For the text-containing cell, return its midpoint in (x, y) coordinate format. 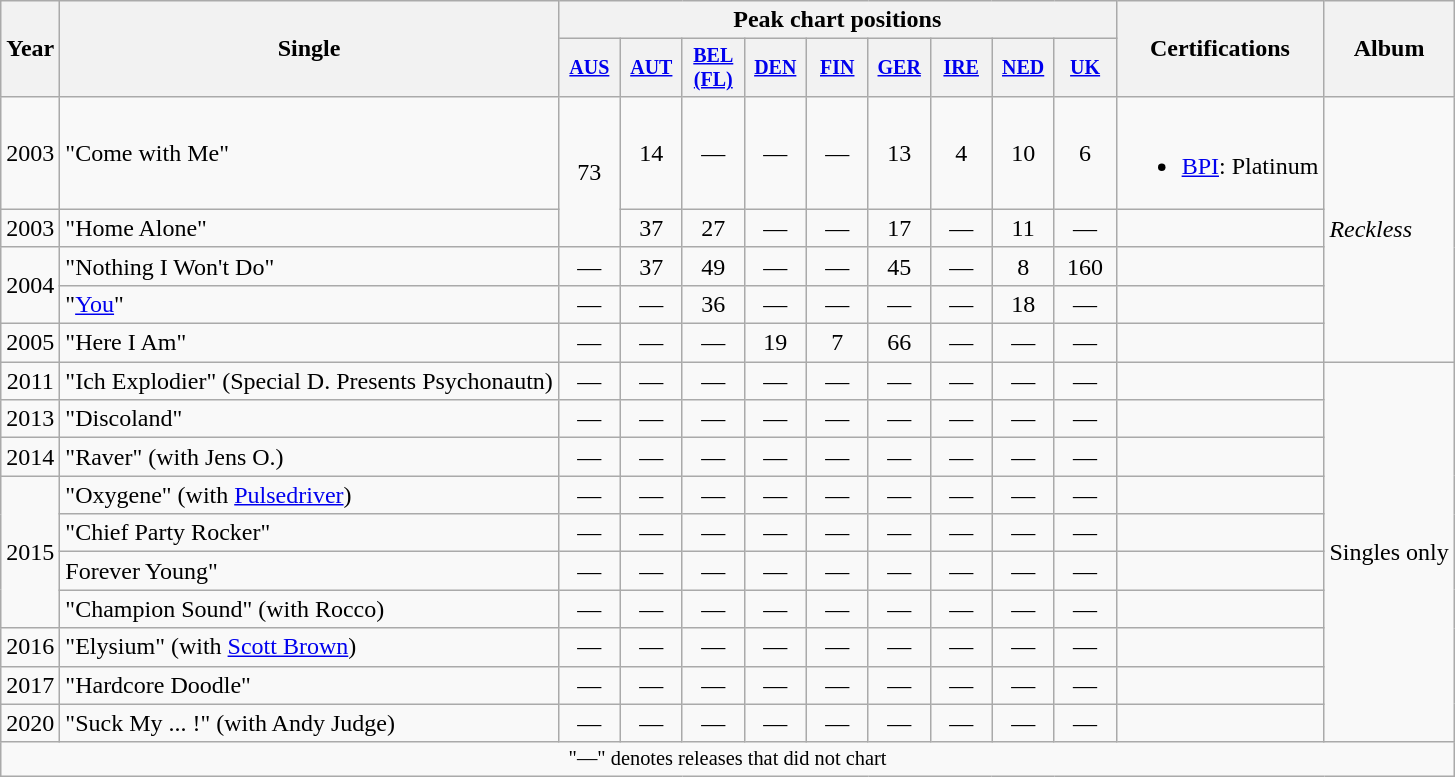
"Chief Party Rocker" (310, 533)
2014 (30, 457)
Forever Young" (310, 571)
2011 (30, 381)
"Nothing I Won't Do" (310, 266)
"Here I Am" (310, 343)
"Ich Explodier" (Special D. Presents Psychonautn) (310, 381)
"Come with Me" (310, 152)
13 (899, 152)
19 (775, 343)
2013 (30, 419)
6 (1085, 152)
160 (1085, 266)
10 (1023, 152)
"Suck My ... !" (with Andy Judge) (310, 723)
8 (1023, 266)
66 (899, 343)
Reckless (1389, 228)
2015 (30, 552)
NED (1023, 68)
UK (1085, 68)
GER (899, 68)
AUS (589, 68)
36 (713, 304)
Year (30, 49)
"Raver" (with Jens O.) (310, 457)
"You" (310, 304)
73 (589, 172)
"Elysium" (with Scott Brown) (310, 647)
2004 (30, 285)
FIN (837, 68)
IRE (961, 68)
Singles only (1389, 552)
"Hardcore Doodle" (310, 685)
"Champion Sound" (with Rocco) (310, 609)
2016 (30, 647)
2017 (30, 685)
"Oxygene" (with Pulsedriver) (310, 495)
"Home Alone" (310, 228)
49 (713, 266)
Single (310, 49)
11 (1023, 228)
27 (713, 228)
14 (651, 152)
"—" denotes releases that did not chart (728, 759)
45 (899, 266)
17 (899, 228)
AUT (651, 68)
18 (1023, 304)
7 (837, 343)
Peak chart positions (837, 20)
2005 (30, 343)
Album (1389, 49)
BEL(FL) (713, 68)
"Discoland" (310, 419)
Certifications (1220, 49)
DEN (775, 68)
BPI: Platinum (1220, 152)
2020 (30, 723)
4 (961, 152)
